Pinpoint the cell where the given text exists, returning its [x, y] midpoint coordinate. 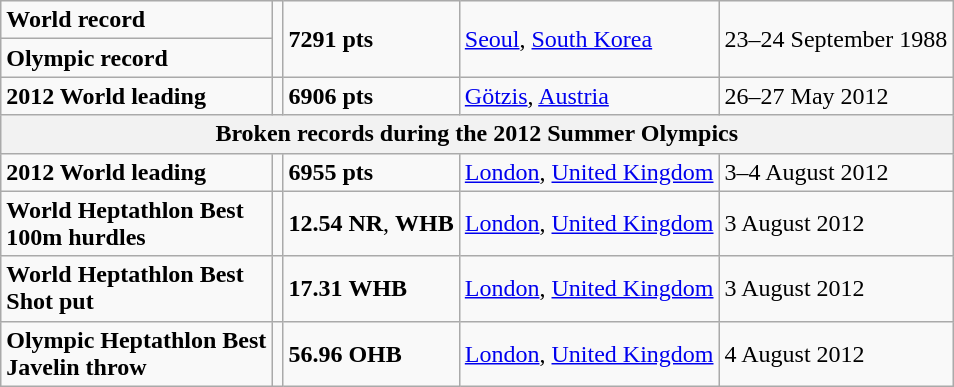
17.31 WHB [371, 288]
6906 pts [371, 96]
World record [136, 20]
Götzis, Austria [589, 96]
6955 pts [371, 172]
56.96 OHB [371, 354]
World Heptathlon Best100m hurdles [136, 224]
Broken records during the 2012 Summer Olympics [477, 134]
Olympic Heptathlon BestJavelin throw [136, 354]
Olympic record [136, 58]
23–24 September 1988 [836, 39]
Seoul, South Korea [589, 39]
World Heptathlon BestShot put [136, 288]
26–27 May 2012 [836, 96]
4 August 2012 [836, 354]
12.54 NR, WHB [371, 224]
3–4 August 2012 [836, 172]
7291 pts [371, 39]
